From the cell containing the given text, extract its center point as [x, y] coordinate. 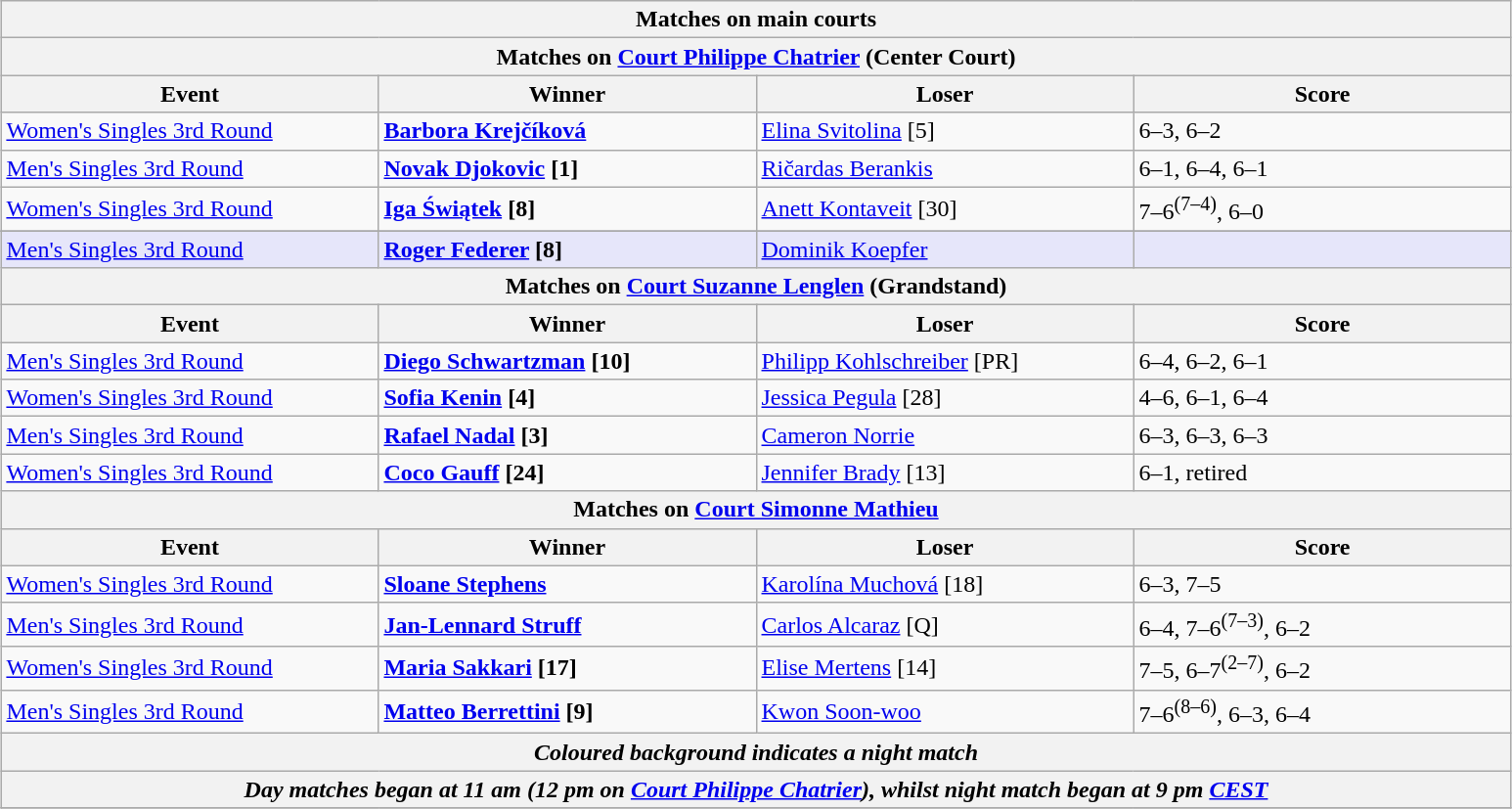
Day matches began at 11 am (12 pm on Court Philippe Chatrier), whilst night match began at 9 pm CEST [756, 789]
4–6, 6–1, 6–4 [1322, 398]
6–1, retired [1322, 472]
Jessica Pegula [28] [945, 398]
Elina Svitolina [5] [945, 131]
6–3, 7–5 [1322, 584]
Karolína Muchová [18] [945, 584]
Cameron Norrie [945, 435]
7–6(8–6), 6–3, 6–4 [1322, 712]
Maria Sakkari [17] [567, 669]
Roger Federer [8] [567, 249]
Rafael Nadal [3] [567, 435]
Elise Mertens [14] [945, 669]
Coloured background indicates a night match [756, 752]
Matches on Court Philippe Chatrier (Center Court) [756, 57]
Jennifer Brady [13] [945, 472]
6–3, 6–2 [1322, 131]
7–6(7–4), 6–0 [1322, 209]
6–4, 7–6(7–3), 6–2 [1322, 624]
Jan-Lennard Struff [567, 624]
6–3, 6–3, 6–3 [1322, 435]
6–1, 6–4, 6–1 [1322, 168]
Barbora Krejčíková [567, 131]
Carlos Alcaraz [Q] [945, 624]
Coco Gauff [24] [567, 472]
Dominik Koepfer [945, 249]
Sofia Kenin [4] [567, 398]
Matches on Court Simonne Mathieu [756, 510]
Diego Schwartzman [10] [567, 361]
Novak Djokovic [1] [567, 168]
Philipp Kohlschreiber [PR] [945, 361]
Anett Kontaveit [30] [945, 209]
Sloane Stephens [567, 584]
Matches on main courts [756, 20]
6–4, 6–2, 6–1 [1322, 361]
Kwon Soon-woo [945, 712]
Iga Świątek [8] [567, 209]
7–5, 6–7(2–7), 6–2 [1322, 669]
Ričardas Berankis [945, 168]
Matteo Berrettini [9] [567, 712]
Matches on Court Suzanne Lenglen (Grandstand) [756, 287]
